Find where the given text appears and provide that cell's center as (X, Y) coordinate. 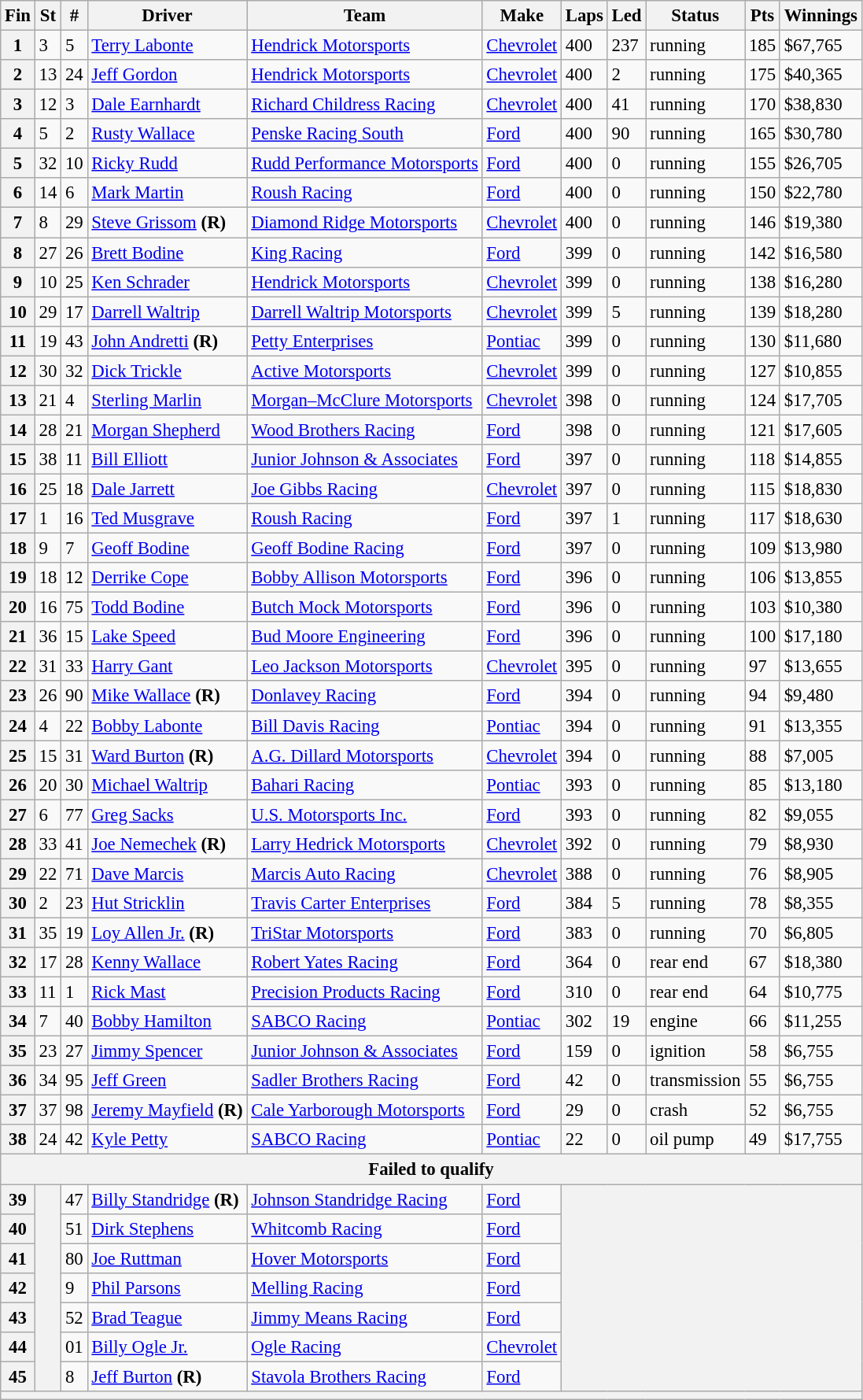
58 (763, 1051)
109 (763, 549)
Morgan Shepherd (167, 430)
55 (763, 1080)
Terry Labonte (167, 46)
Darrell Waltrip (167, 312)
Ogle Racing (365, 1347)
364 (584, 962)
Ken Schrader (167, 282)
01 (74, 1347)
Butch Mock Motorsports (365, 608)
117 (763, 519)
Ted Musgrave (167, 519)
Loy Allen Jr. (R) (167, 933)
70 (763, 933)
95 (74, 1080)
142 (763, 253)
Laps (584, 16)
66 (763, 1021)
139 (763, 312)
Diamond Ridge Motorsports (365, 223)
# (74, 16)
crash (695, 1110)
Joe Nemechek (R) (167, 844)
118 (763, 460)
$18,830 (821, 489)
Sadler Brothers Racing (365, 1080)
Petty Enterprises (365, 341)
King Racing (365, 253)
Darrell Waltrip Motorsports (365, 312)
Ward Burton (R) (167, 755)
$10,775 (821, 992)
$38,830 (821, 105)
$18,630 (821, 519)
Donlavey Racing (365, 696)
170 (763, 105)
Bobby Hamilton (167, 1021)
Led (626, 16)
71 (74, 874)
$6,805 (821, 933)
Travis Carter Enterprises (365, 903)
Joe Ruttman (167, 1258)
Penske Racing South (365, 134)
$11,255 (821, 1021)
$16,580 (821, 253)
150 (763, 193)
67 (763, 962)
Michael Waltrip (167, 785)
94 (763, 696)
Cale Yarborough Motorsports (365, 1110)
A.G. Dillard Motorsports (365, 755)
Brad Teague (167, 1317)
Phil Parsons (167, 1287)
$11,680 (821, 341)
Stavola Brothers Racing (365, 1376)
Billy Ogle Jr. (167, 1347)
U.S. Motorsports Inc. (365, 815)
80 (74, 1258)
$18,380 (821, 962)
Active Motorsports (365, 371)
130 (763, 341)
388 (584, 874)
$17,755 (821, 1140)
77 (74, 815)
384 (584, 903)
$17,180 (821, 637)
121 (763, 430)
Melling Racing (365, 1287)
Bill Davis Racing (365, 726)
Geoff Bodine (167, 549)
98 (74, 1110)
Marcis Auto Racing (365, 874)
100 (763, 637)
$13,655 (821, 667)
$16,280 (821, 282)
$14,855 (821, 460)
Bud Moore Engineering (365, 637)
$13,355 (821, 726)
transmission (695, 1080)
302 (584, 1021)
Dirk Stephens (167, 1228)
Dick Trickle (167, 371)
$13,180 (821, 785)
Precision Products Racing (365, 992)
Brett Bodine (167, 253)
Jimmy Spencer (167, 1051)
106 (763, 578)
64 (763, 992)
$8,930 (821, 844)
$10,855 (821, 371)
79 (763, 844)
$13,980 (821, 549)
Rick Mast (167, 992)
91 (763, 726)
159 (584, 1051)
Dale Earnhardt (167, 105)
Fin (18, 16)
49 (763, 1140)
Failed to qualify (431, 1169)
Pts (763, 16)
82 (763, 815)
97 (763, 667)
138 (763, 282)
392 (584, 844)
Harry Gant (167, 667)
Bobby Labonte (167, 726)
engine (695, 1021)
St (47, 16)
Whitcomb Racing (365, 1228)
Ricky Rudd (167, 164)
Billy Standridge (R) (167, 1199)
$17,605 (821, 430)
Rusty Wallace (167, 134)
45 (18, 1376)
Richard Childress Racing (365, 105)
Jeremy Mayfield (R) (167, 1110)
103 (763, 608)
383 (584, 933)
395 (584, 667)
Hover Motorsports (365, 1258)
39 (18, 1199)
$7,005 (821, 755)
155 (763, 164)
146 (763, 223)
TriStar Motorsports (365, 933)
$10,380 (821, 608)
Greg Sacks (167, 815)
Bahari Racing (365, 785)
165 (763, 134)
Mike Wallace (R) (167, 696)
$67,765 (821, 46)
Johnson Standridge Racing (365, 1199)
$26,705 (821, 164)
$8,905 (821, 874)
John Andretti (R) (167, 341)
$8,355 (821, 903)
127 (763, 371)
Robert Yates Racing (365, 962)
78 (763, 903)
Dave Marcis (167, 874)
$40,365 (821, 75)
44 (18, 1347)
$13,855 (821, 578)
$9,480 (821, 696)
Team (365, 16)
Larry Hedrick Motorsports (365, 844)
Jeff Gordon (167, 75)
Geoff Bodine Racing (365, 549)
124 (763, 401)
75 (74, 608)
Driver (167, 16)
Hut Stricklin (167, 903)
Todd Bodine (167, 608)
Status (695, 16)
ignition (695, 1051)
Morgan–McClure Motorsports (365, 401)
Jimmy Means Racing (365, 1317)
$18,280 (821, 312)
Bill Elliott (167, 460)
Joe Gibbs Racing (365, 489)
Steve Grissom (R) (167, 223)
76 (763, 874)
Jeff Burton (R) (167, 1376)
Wood Brothers Racing (365, 430)
$22,780 (821, 193)
185 (763, 46)
175 (763, 75)
Sterling Marlin (167, 401)
oil pump (695, 1140)
Jeff Green (167, 1080)
47 (74, 1199)
$17,705 (821, 401)
Dale Jarrett (167, 489)
Winnings (821, 16)
Leo Jackson Motorsports (365, 667)
Kenny Wallace (167, 962)
Derrike Cope (167, 578)
310 (584, 992)
85 (763, 785)
Kyle Petty (167, 1140)
Lake Speed (167, 637)
Bobby Allison Motorsports (365, 578)
237 (626, 46)
Rudd Performance Motorsports (365, 164)
Mark Martin (167, 193)
88 (763, 755)
115 (763, 489)
$9,055 (821, 815)
$30,780 (821, 134)
$19,380 (821, 223)
51 (74, 1228)
Make (522, 16)
